Search for the cell housing the specified text and yield its [X, Y] center coordinate. 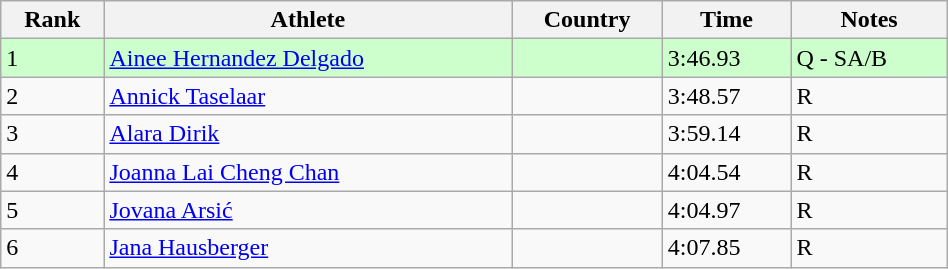
Notes [869, 20]
Annick Taselaar [308, 96]
Q - SA/B [869, 58]
5 [52, 210]
6 [52, 248]
Jana Hausberger [308, 248]
4:07.85 [726, 248]
3:46.93 [726, 58]
Joanna Lai Cheng Chan [308, 172]
3 [52, 134]
Rank [52, 20]
4:04.97 [726, 210]
Country [587, 20]
2 [52, 96]
4:04.54 [726, 172]
Time [726, 20]
3:48.57 [726, 96]
1 [52, 58]
Athlete [308, 20]
Alara Dirik [308, 134]
Jovana Arsić [308, 210]
Ainee Hernandez Delgado [308, 58]
4 [52, 172]
3:59.14 [726, 134]
